Pinpoint the cell where the given text exists, returning its (X, Y) midpoint coordinate. 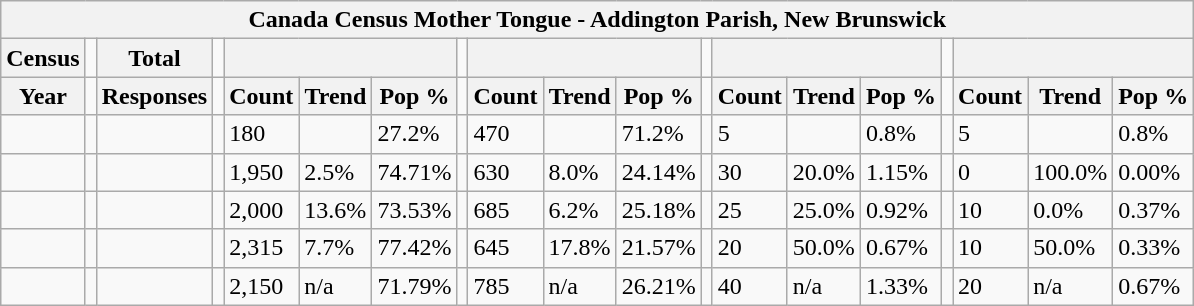
Canada Census Mother Tongue - Addington Parish, New Brunswick (598, 20)
1.15% (900, 172)
2,315 (262, 248)
21.57% (658, 248)
0.00% (1154, 172)
Census (43, 58)
0 (990, 172)
0.92% (900, 210)
7.7% (336, 248)
1.33% (900, 286)
0.37% (1154, 210)
40 (750, 286)
25.0% (824, 210)
24.14% (658, 172)
25.18% (658, 210)
180 (262, 134)
0.33% (1154, 248)
30 (750, 172)
Responses (154, 96)
0.0% (1070, 210)
71.2% (658, 134)
8.0% (580, 172)
2.5% (336, 172)
26.21% (658, 286)
1,950 (262, 172)
685 (506, 210)
6.2% (580, 210)
100.0% (1070, 172)
Year (43, 96)
71.79% (414, 286)
25 (750, 210)
470 (506, 134)
20.0% (824, 172)
27.2% (414, 134)
2,150 (262, 286)
13.6% (336, 210)
2,000 (262, 210)
645 (506, 248)
630 (506, 172)
17.8% (580, 248)
77.42% (414, 248)
73.53% (414, 210)
785 (506, 286)
Total (154, 58)
74.71% (414, 172)
